Output the [x, y] coordinate of the center of the cell containing the given text.  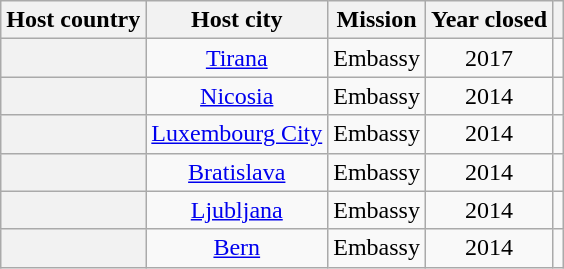
2017 [488, 58]
Bern [237, 248]
Bratislava [237, 172]
Mission [377, 20]
Luxembourg City [237, 134]
Nicosia [237, 96]
Tirana [237, 58]
Host city [237, 20]
Ljubljana [237, 210]
Host country [74, 20]
Year closed [488, 20]
